Provide the [X, Y] coordinate of the cell's center where the given text is located.  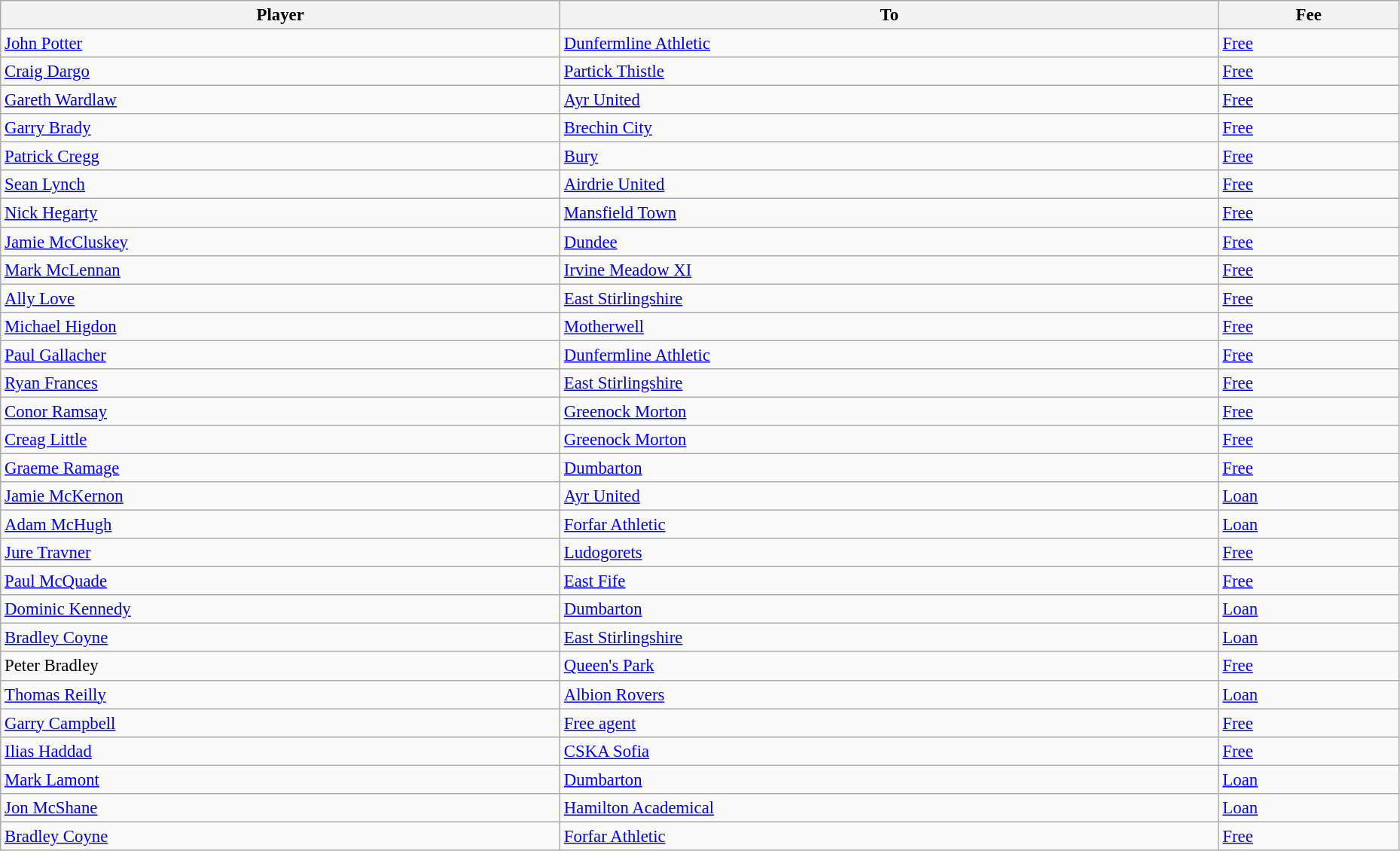
Ryan Frances [280, 383]
Ally Love [280, 298]
Player [280, 15]
Bury [890, 157]
Peter Bradley [280, 666]
Adam McHugh [280, 525]
Ludogorets [890, 553]
Nick Hegarty [280, 213]
Mansfield Town [890, 213]
Mark Lamont [280, 779]
Jamie McKernon [280, 496]
Albion Rovers [890, 694]
Sean Lynch [280, 185]
Paul Gallacher [280, 355]
Creag Little [280, 440]
Mark McLennan [280, 270]
Garry Campbell [280, 723]
Conor Ramsay [280, 411]
Fee [1309, 15]
Michael Higdon [280, 326]
Patrick Cregg [280, 157]
East Fife [890, 581]
Graeme Ramage [280, 468]
Gareth Wardlaw [280, 100]
Craig Dargo [280, 72]
Motherwell [890, 326]
Jon McShane [280, 808]
John Potter [280, 44]
Dominic Kennedy [280, 609]
Irvine Meadow XI [890, 270]
Queen's Park [890, 666]
CSKA Sofia [890, 751]
Partick Thistle [890, 72]
Hamilton Academical [890, 808]
Jure Travner [280, 553]
Free agent [890, 723]
Jamie McCluskey [280, 242]
Brechin City [890, 128]
To [890, 15]
Airdrie United [890, 185]
Thomas Reilly [280, 694]
Paul McQuade [280, 581]
Dundee [890, 242]
Ilias Haddad [280, 751]
Garry Brady [280, 128]
